Provide the [X, Y] coordinate of the cell's center where the given text is located.  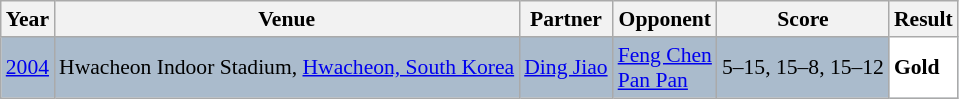
Feng Chen Pan Pan [665, 68]
Year [28, 19]
5–15, 15–8, 15–12 [803, 68]
Hwacheon Indoor Stadium, Hwacheon, South Korea [286, 68]
Partner [566, 19]
Venue [286, 19]
2004 [28, 68]
Gold [924, 68]
Result [924, 19]
Score [803, 19]
Opponent [665, 19]
Ding Jiao [566, 68]
